Determine the [x, y] coordinate at the center of the cell enclosing the given text.  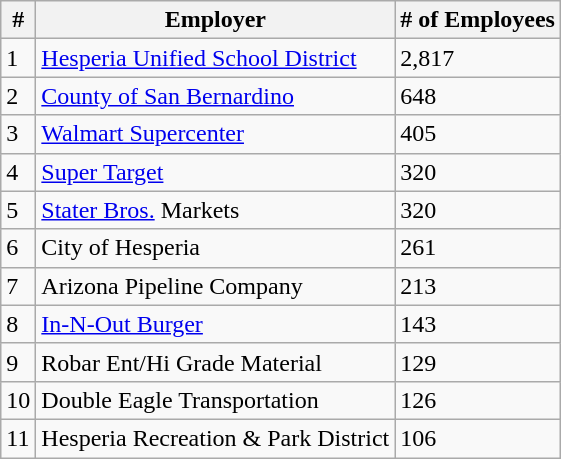
Stater Bros. Markets [216, 210]
4 [18, 172]
In-N-Out Burger [216, 324]
Hesperia Recreation & Park District [216, 438]
6 [18, 248]
8 [18, 324]
Robar Ent/Hi Grade Material [216, 362]
11 [18, 438]
106 [478, 438]
1 [18, 58]
648 [478, 96]
213 [478, 286]
Arizona Pipeline Company [216, 286]
Super Target [216, 172]
405 [478, 134]
Hesperia Unified School District [216, 58]
3 [18, 134]
2 [18, 96]
126 [478, 400]
City of Hesperia [216, 248]
143 [478, 324]
261 [478, 248]
129 [478, 362]
Double Eagle Transportation [216, 400]
# of Employees [478, 20]
9 [18, 362]
# [18, 20]
County of San Bernardino [216, 96]
2,817 [478, 58]
Walmart Supercenter [216, 134]
7 [18, 286]
Employer [216, 20]
10 [18, 400]
5 [18, 210]
